Capture the cell that displays the provided text and extract its (x, y) central coordinate. 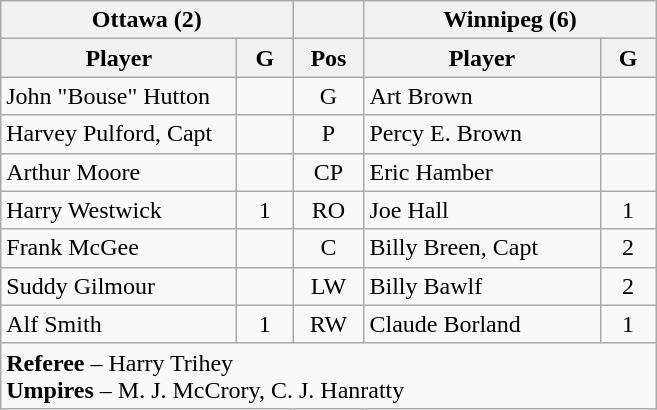
Harvey Pulford, Capt (119, 134)
Winnipeg (6) (510, 20)
P (328, 134)
CP (328, 172)
Billy Bawlf (482, 286)
RW (328, 324)
Claude Borland (482, 324)
Arthur Moore (119, 172)
Percy E. Brown (482, 134)
C (328, 248)
Suddy Gilmour (119, 286)
Pos (328, 58)
Harry Westwick (119, 210)
John "Bouse" Hutton (119, 96)
Joe Hall (482, 210)
Frank McGee (119, 248)
Art Brown (482, 96)
Alf Smith (119, 324)
Billy Breen, Capt (482, 248)
Eric Hamber (482, 172)
Ottawa (2) (147, 20)
Referee – Harry TriheyUmpires – M. J. McCrory, C. J. Hanratty (328, 376)
LW (328, 286)
RO (328, 210)
